Capture the cell that displays the provided text and extract its [X, Y] central coordinate. 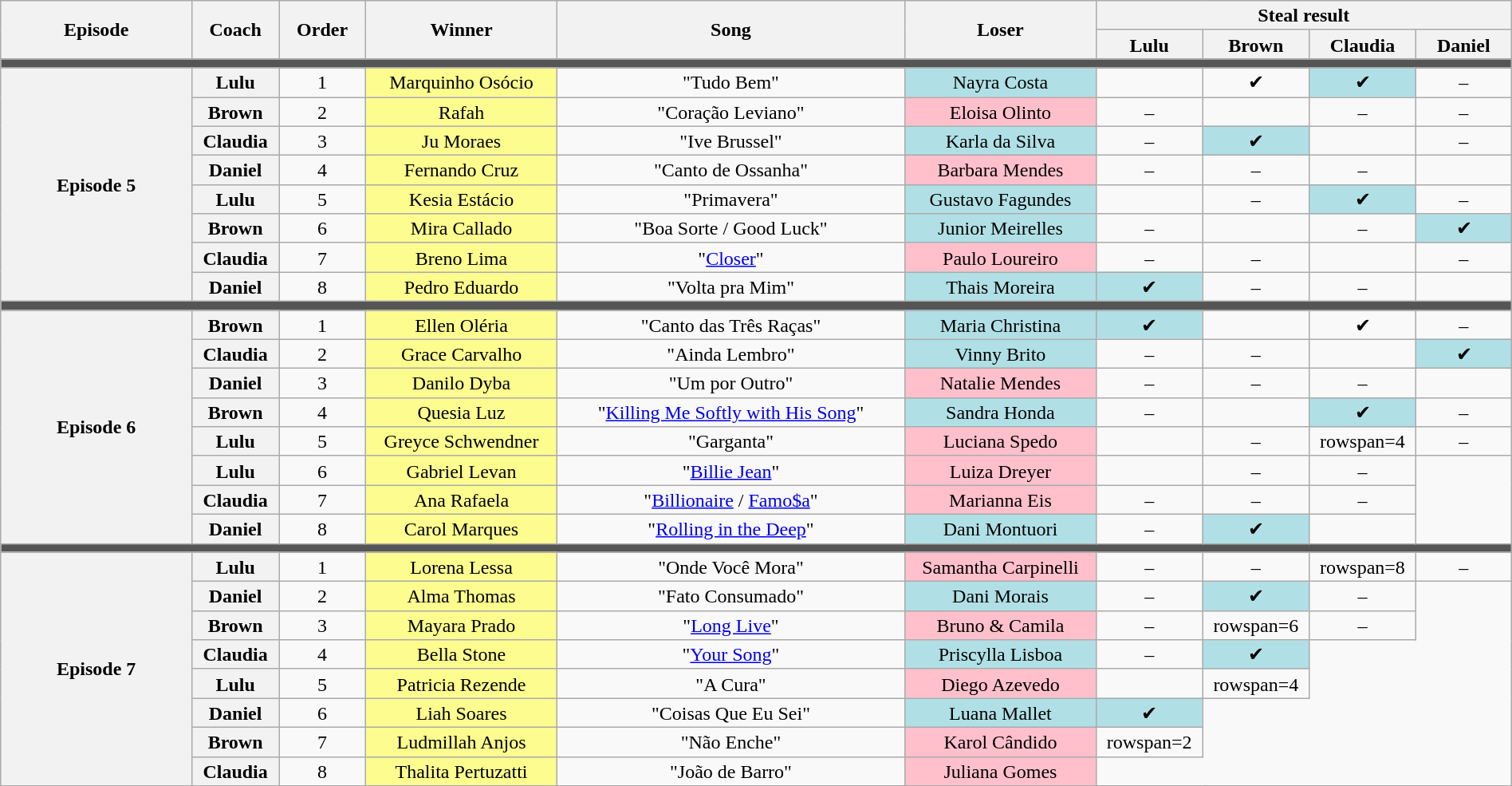
"Billionaire / Famo$a" [730, 500]
"Primavera" [730, 199]
Episode [96, 30]
"Ive Brussel" [730, 140]
Luana Mallet [1001, 713]
"João de Barro" [730, 771]
Dani Montuori [1001, 528]
"Coisas Que Eu Sei" [730, 713]
Fernando Cruz [462, 171]
Juliana Gomes [1001, 771]
Danilo Dyba [462, 383]
"Killing Me Softly with His Song" [730, 412]
Pedro Eduardo [462, 287]
Coach [236, 30]
Episode 6 [96, 426]
"Coração Leviano" [730, 112]
Natalie Mendes [1001, 383]
Samantha Carpinelli [1001, 567]
"Fato Consumado" [730, 597]
Breno Lima [462, 257]
"Billie Jean" [730, 471]
"Canto das Três Raças" [730, 324]
"A Cura" [730, 683]
Gabriel Levan [462, 471]
Bruno & Camila [1001, 626]
"Your Song" [730, 654]
Paulo Loureiro [1001, 257]
Steal result [1303, 16]
Karla da Silva [1001, 140]
"Tudo Bem" [730, 83]
rowspan=8 [1363, 567]
Rafah [462, 112]
Vinny Brito [1001, 354]
"Closer" [730, 257]
Thais Moreira [1001, 287]
Nayra Costa [1001, 83]
Barbara Mendes [1001, 171]
"Canto de Ossanha" [730, 171]
Luiza Dreyer [1001, 471]
Priscylla Lisboa [1001, 654]
Liah Soares [462, 713]
"Um por Outro" [730, 383]
Ellen Oléria [462, 324]
Marianna Eis [1001, 500]
Kesia Estácio [462, 199]
Ludmillah Anjos [462, 742]
Episode 7 [96, 669]
Grace Carvalho [462, 354]
Winner [462, 30]
rowspan=2 [1149, 742]
Greyce Schwendner [462, 442]
Marquinho Osócio [462, 83]
Diego Azevedo [1001, 683]
Mira Callado [462, 228]
Quesia Luz [462, 412]
Carol Marques [462, 528]
Loser [1001, 30]
Patricia Rezende [462, 683]
"Não Enche" [730, 742]
Ana Rafaela [462, 500]
Mayara Prado [462, 626]
Eloisa Olinto [1001, 112]
Luciana Spedo [1001, 442]
Alma Thomas [462, 597]
Lorena Lessa [462, 567]
Junior Meirelles [1001, 228]
Karol Cândido [1001, 742]
rowspan=6 [1256, 626]
Gustavo Fagundes [1001, 199]
Order [322, 30]
"Long Live" [730, 626]
"Rolling in the Deep" [730, 528]
Song [730, 30]
Sandra Honda [1001, 412]
Thalita Pertuzatti [462, 771]
Dani Morais [1001, 597]
Bella Stone [462, 654]
"Garganta" [730, 442]
"Volta pra Mim" [730, 287]
Episode 5 [96, 184]
Ju Moraes [462, 140]
"Boa Sorte / Good Luck" [730, 228]
Maria Christina [1001, 324]
"Onde Você Mora" [730, 567]
"Ainda Lembro" [730, 354]
